Output the [x, y] coordinate of the center of the cell containing the given text.  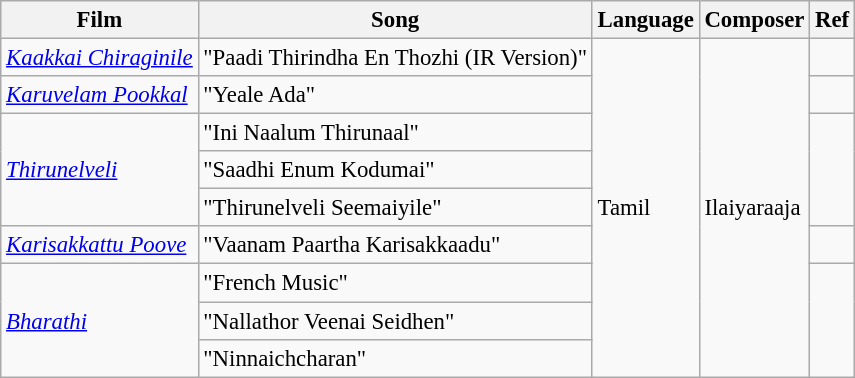
"Nallathor Veenai Seidhen" [395, 321]
"Yeale Ada" [395, 95]
Film [100, 20]
Ilaiyaraaja [754, 208]
Ref [832, 20]
Bharathi [100, 320]
"Saadhi Enum Kodumai" [395, 170]
Language [646, 20]
"Vaanam Paartha Karisakkaadu" [395, 245]
Karuvelam Pookkal [100, 95]
"Ninnaichcharan" [395, 358]
Karisakkattu Poove [100, 245]
Thirunelveli [100, 170]
"Thirunelveli Seemaiyile" [395, 208]
Tamil [646, 208]
"Ini Naalum Thirunaal" [395, 133]
"French Music" [395, 283]
Song [395, 20]
"Paadi Thirindha En Thozhi (IR Version)" [395, 58]
Kaakkai Chiraginile [100, 58]
Composer [754, 20]
